Provide the (x, y) coordinate of the cell's center where the given text is located.  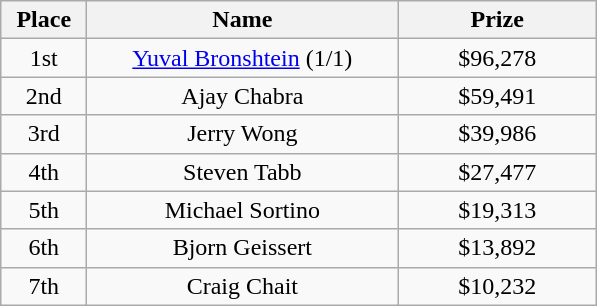
Michael Sortino (242, 210)
Steven Tabb (242, 172)
$10,232 (498, 286)
Name (242, 20)
$19,313 (498, 210)
Yuval Bronshtein (1/1) (242, 58)
3rd (44, 134)
5th (44, 210)
Ajay Chabra (242, 96)
$13,892 (498, 248)
Bjorn Geissert (242, 248)
Place (44, 20)
$96,278 (498, 58)
$39,986 (498, 134)
1st (44, 58)
Craig Chait (242, 286)
2nd (44, 96)
7th (44, 286)
Jerry Wong (242, 134)
Prize (498, 20)
6th (44, 248)
$59,491 (498, 96)
4th (44, 172)
$27,477 (498, 172)
